Extract the (x, y) coordinate from the center of the cell holding the provided text.  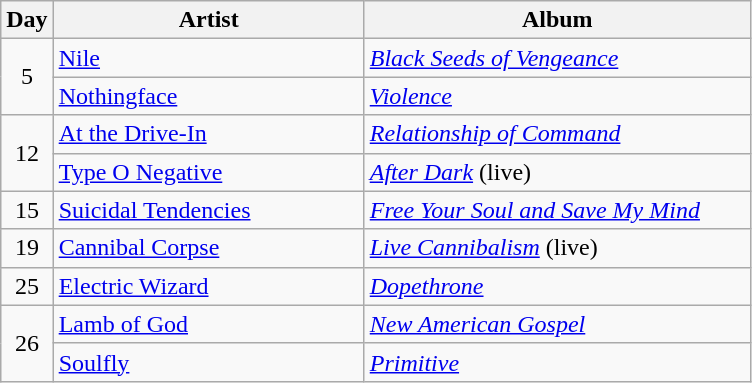
Nothingface (208, 96)
Soulfly (208, 362)
Dopethrone (557, 286)
Cannibal Corpse (208, 248)
12 (27, 153)
Album (557, 20)
19 (27, 248)
Violence (557, 96)
Live Cannibalism (live) (557, 248)
26 (27, 343)
Primitive (557, 362)
Lamb of God (208, 324)
Nile (208, 58)
Artist (208, 20)
New American Gospel (557, 324)
Relationship of Command (557, 134)
Free Your Soul and Save My Mind (557, 210)
Type O Negative (208, 172)
Suicidal Tendencies (208, 210)
25 (27, 286)
15 (27, 210)
At the Drive-In (208, 134)
Day (27, 20)
After Dark (live) (557, 172)
5 (27, 77)
Electric Wizard (208, 286)
Black Seeds of Vengeance (557, 58)
